Determine the (X, Y) coordinate at the center of the cell enclosing the given text.  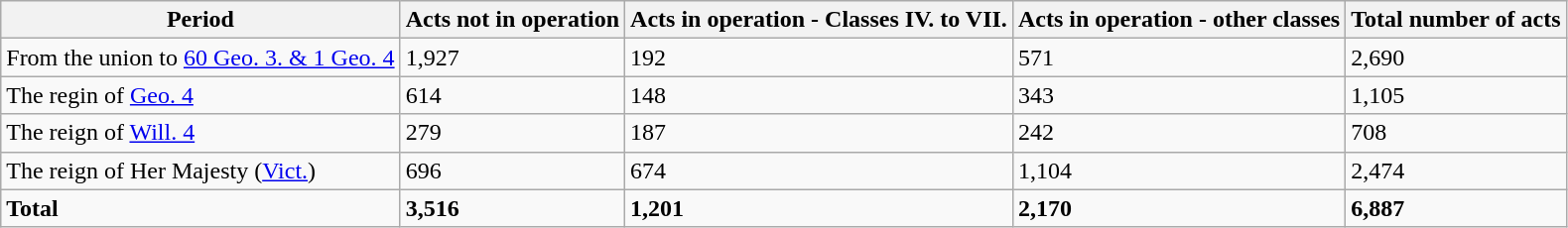
279 (512, 133)
571 (1179, 57)
708 (1456, 133)
2,690 (1456, 57)
Total (200, 208)
674 (820, 171)
From the union to 60 Geo. 3. & 1 Geo. 4 (200, 57)
Period (200, 20)
1,104 (1179, 171)
192 (820, 57)
Total number of acts (1456, 20)
187 (820, 133)
The reign of Her Majesty (Vict.) (200, 171)
696 (512, 171)
148 (820, 95)
2,170 (1179, 208)
The reign of Will. 4 (200, 133)
Acts in operation - other classes (1179, 20)
614 (512, 95)
1,105 (1456, 95)
3,516 (512, 208)
1,927 (512, 57)
Acts not in operation (512, 20)
2,474 (1456, 171)
6,887 (1456, 208)
Acts in operation - Classes IV. to VII. (820, 20)
343 (1179, 95)
The regin of Geo. 4 (200, 95)
1,201 (820, 208)
242 (1179, 133)
